Return [x, y] of the center of cell containing provided text 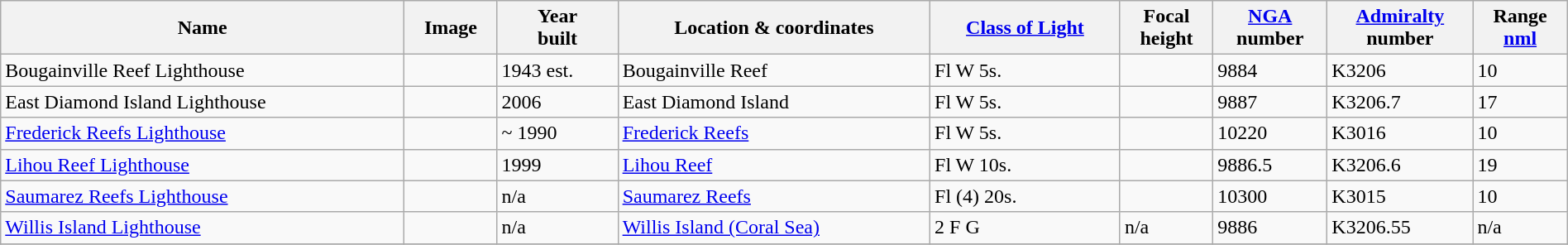
Willis Island (Coral Sea) [774, 228]
K3206.7 [1400, 102]
2 F G [1025, 228]
9887 [1270, 102]
Saumarez Reefs [774, 196]
NGAnumber [1270, 28]
K3206.6 [1400, 165]
Lihou Reef [774, 165]
10220 [1270, 133]
9884 [1270, 70]
Bougainville Reef Lighthouse [203, 70]
Bougainville Reef [774, 70]
1999 [557, 165]
Name [203, 28]
Willis Island Lighthouse [203, 228]
Lihou Reef Lighthouse [203, 165]
K3206.55 [1400, 228]
2006 [557, 102]
Yearbuilt [557, 28]
Focalheight [1166, 28]
Fl (4) 20s. [1025, 196]
Class of Light [1025, 28]
K3015 [1400, 196]
Image [451, 28]
17 [1520, 102]
Frederick Reefs [774, 133]
9886 [1270, 228]
Saumarez Reefs Lighthouse [203, 196]
East Diamond Island [774, 102]
Frederick Reefs Lighthouse [203, 133]
K3016 [1400, 133]
Admiraltynumber [1400, 28]
1943 est. [557, 70]
Fl W 10s. [1025, 165]
9886.5 [1270, 165]
K3206 [1400, 70]
19 [1520, 165]
Location & coordinates [774, 28]
~ 1990 [557, 133]
East Diamond Island Lighthouse [203, 102]
10300 [1270, 196]
Rangenml [1520, 28]
